Locate the cell with the specified text and output its (X, Y) center coordinate. 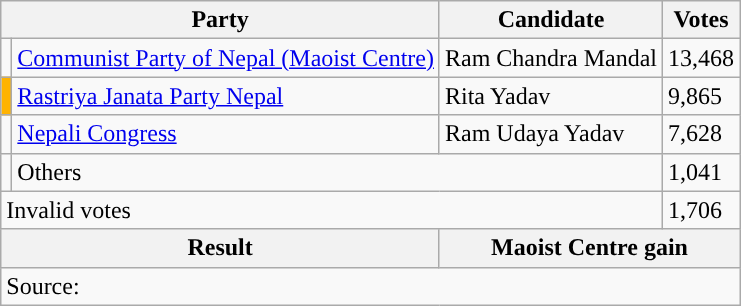
9,865 (700, 96)
1,706 (700, 210)
Ram Udaya Yadav (550, 134)
Communist Party of Nepal (Maoist Centre) (226, 58)
Candidate (550, 20)
Invalid votes (332, 210)
Rita Yadav (550, 96)
Result (220, 248)
Source: (370, 286)
Rastriya Janata Party Nepal (226, 96)
Maoist Centre gain (589, 248)
Ram Chandra Mandal (550, 58)
Others (338, 172)
Party (220, 20)
7,628 (700, 134)
1,041 (700, 172)
Votes (700, 20)
Nepali Congress (226, 134)
13,468 (700, 58)
